Output the [x, y] coordinate of the center of the cell containing the given text.  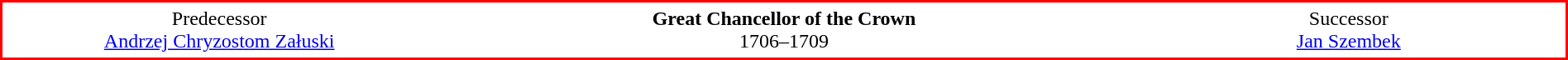
Great Chancellor of the Crown1706–1709 [784, 30]
SuccessorJan Szembek [1350, 30]
PredecessorAndrzej Chryzostom Załuski [219, 30]
